Search for the cell housing the specified text and yield its [X, Y] center coordinate. 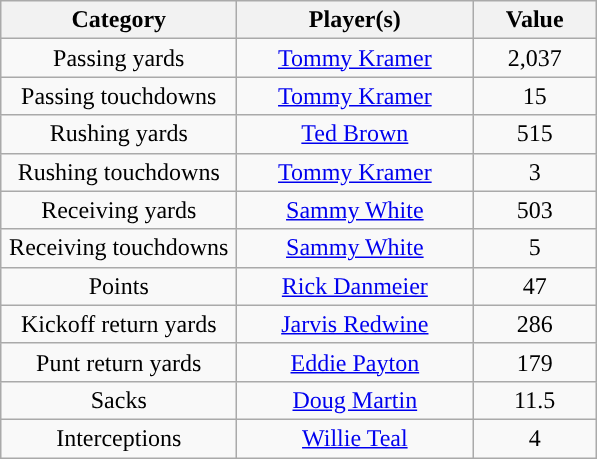
286 [535, 324]
11.5 [535, 400]
Punt return yards [119, 362]
Kickoff return yards [119, 324]
515 [535, 134]
Willie Teal [355, 438]
Points [119, 286]
Receiving yards [119, 210]
Jarvis Redwine [355, 324]
Ted Brown [355, 134]
Interceptions [119, 438]
Doug Martin [355, 400]
3 [535, 172]
47 [535, 286]
5 [535, 248]
503 [535, 210]
Player(s) [355, 20]
4 [535, 438]
Passing touchdowns [119, 96]
2,037 [535, 58]
Rick Danmeier [355, 286]
Passing yards [119, 58]
15 [535, 96]
179 [535, 362]
Rushing touchdowns [119, 172]
Rushing yards [119, 134]
Category [119, 20]
Eddie Payton [355, 362]
Value [535, 20]
Sacks [119, 400]
Receiving touchdowns [119, 248]
